Return the (x, y) coordinate for the center point of the cell that contains the specified text.  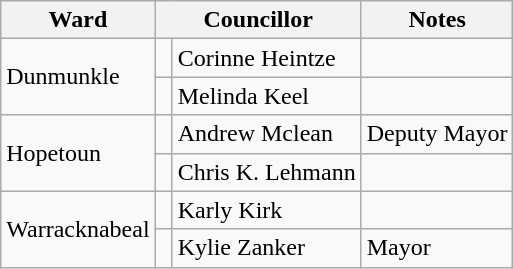
Kylie Zanker (266, 248)
Hopetoun (78, 153)
Ward (78, 20)
Mayor (437, 248)
Melinda Keel (266, 96)
Warracknabeal (78, 229)
Notes (437, 20)
Councillor (258, 20)
Karly Kirk (266, 210)
Andrew Mclean (266, 134)
Corinne Heintze (266, 58)
Deputy Mayor (437, 134)
Chris K. Lehmann (266, 172)
Dunmunkle (78, 77)
